Provide the (X, Y) coordinate of the cell's center where the given text is located.  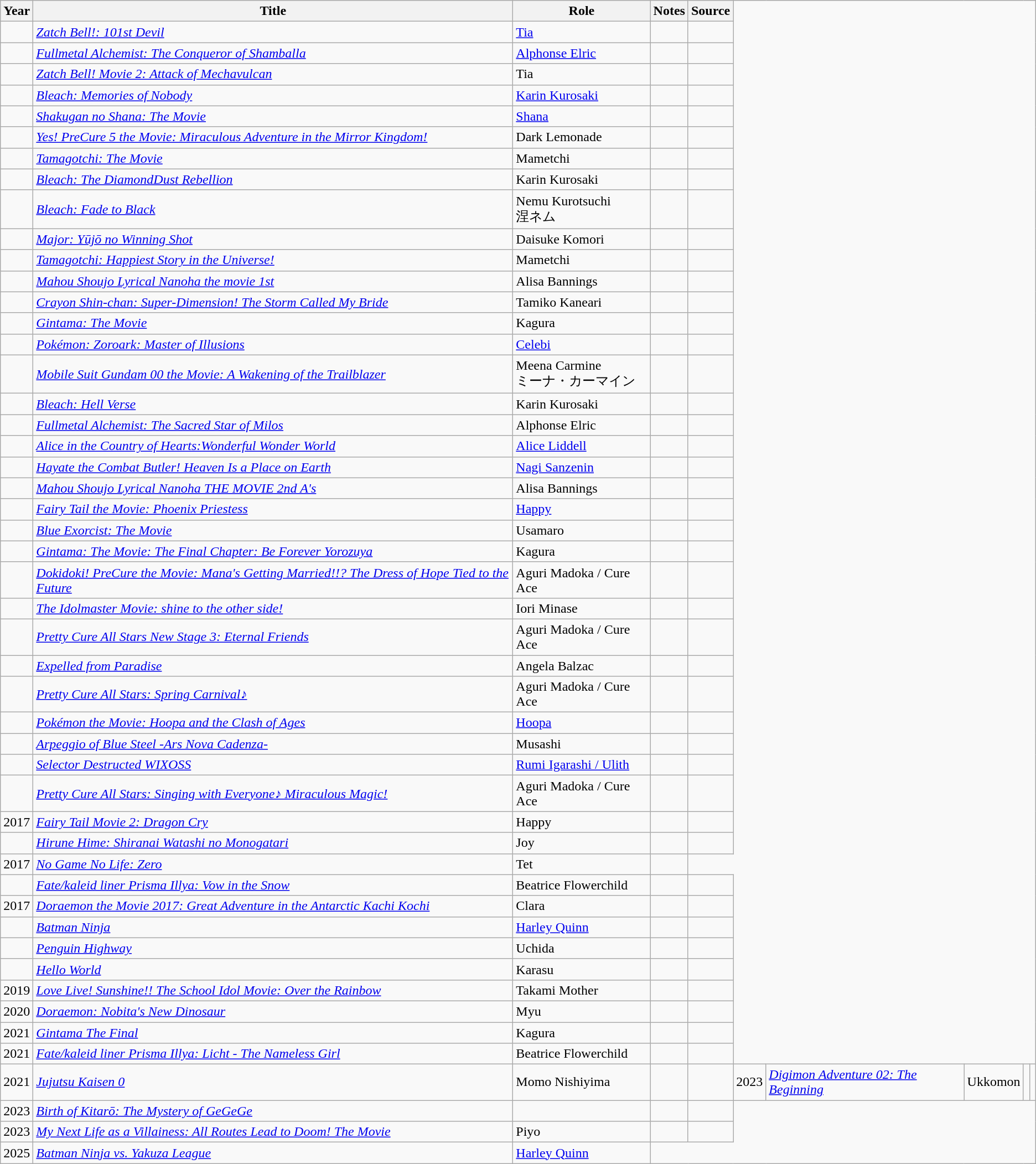
Fullmetal Alchemist: The Sacred Star of Milos (273, 425)
Nemu Kurotsuchi涅ネム (582, 209)
Zatch Bell! Movie 2: Attack of Mechavulcan (273, 74)
2019 (17, 990)
Pokémon: Zoroark: Master of Illusions (273, 344)
Fate/kaleid liner Prisma Illya: Licht - The Nameless Girl (273, 1054)
Tamiko Kaneari (582, 302)
Doraemon: Nobita's New Dinosaur (273, 1011)
Karasu (582, 969)
2025 (17, 1153)
Myu (582, 1011)
Takami Mother (582, 990)
Batman Ninja (273, 927)
Birth of Kitarō: The Mystery of GeGeGe (273, 1111)
Selector Destructed WIXOSS (273, 765)
Hoopa (582, 723)
Gintama: The Movie: The Final Chapter: Be Forever Yorozuya (273, 551)
Meena Carmineミーナ・カーマイン (582, 374)
Ukkomon (994, 1083)
Crayon Shin-chan: Super-Dimension! The Storm Called My Bride (273, 302)
Bleach: Hell Verse (273, 404)
Fullmetal Alchemist: The Conqueror of Shamballa (273, 53)
Alice Liddell (582, 446)
Musashi (582, 744)
Gintama: The Movie (273, 323)
The Idolmaster Movie: shine to the other side! (273, 608)
Nagi Sanzenin (582, 467)
Iori Minase (582, 608)
Dokidoki! PreCure the Movie: Mana's Getting Married!!? The Dress of Hope Tied to the Future (273, 580)
Mahou Shoujo Lyrical Nanoha THE MOVIE 2nd A's (273, 488)
Angela Balzac (582, 666)
Dark Lemonade (582, 137)
Hello World (273, 969)
Mobile Suit Gundam 00 the Movie: A Wakening of the Trailblazer (273, 374)
Fate/kaleid liner Prisma Illya: Vow in the Snow (273, 885)
Tamagotchi: Happiest Story in the Universe! (273, 260)
Penguin Highway (273, 948)
Joy (582, 843)
Rumi Igarashi / Ulith (582, 765)
Fairy Tail Movie 2: Dragon Cry (273, 822)
Bleach: Memories of Nobody (273, 95)
Pretty Cure All Stars: Singing with Everyone♪ Miraculous Magic! (273, 794)
Momo Nishiyima (582, 1083)
Arpeggio of Blue Steel -Ars Nova Cadenza- (273, 744)
Hayate the Combat Butler! Heaven Is a Place on Earth (273, 467)
Love Live! Sunshine!! The School Idol Movie: Over the Rainbow (273, 990)
Fairy Tail the Movie: Phoenix Priestess (273, 509)
Batman Ninja vs. Yakuza League (273, 1153)
Blue Exorcist: The Movie (273, 530)
Tet (582, 864)
Pretty Cure All Stars New Stage 3: Eternal Friends (273, 637)
Major: Yūjō no Winning Shot (273, 239)
Source (711, 11)
Bleach: The DiamondDust Rebellion (273, 179)
Celebi (582, 344)
Piyo (582, 1132)
Mahou Shoujo Lyrical Nanoha the movie 1st (273, 281)
Doraemon the Movie 2017: Great Adventure in the Antarctic Kachi Kochi (273, 906)
Bleach: Fade to Black (273, 209)
2020 (17, 1011)
Notes (669, 11)
Pretty Cure All Stars: Spring Carnival♪ (273, 694)
Gintama The Final (273, 1032)
Pokémon the Movie: Hoopa and the Clash of Ages (273, 723)
Shana (582, 116)
Tamagotchi: The Movie (273, 158)
No Game No Life: Zero (273, 864)
Hirune Hime: Shiranai Watashi no Monogatari (273, 843)
Daisuke Komori (582, 239)
Title (273, 11)
Shakugan no Shana: The Movie (273, 116)
Digimon Adventure 02: The Beginning (865, 1083)
Zatch Bell!: 101st Devil (273, 32)
Jujutsu Kaisen 0 (273, 1083)
Yes! PreCure 5 the Movie: Miraculous Adventure in the Mirror Kingdom! (273, 137)
Clara (582, 906)
Expelled from Paradise (273, 666)
Alice in the Country of Hearts:Wonderful Wonder World (273, 446)
My Next Life as a Villainess: All Routes Lead to Doom! The Movie (273, 1132)
Year (17, 11)
Role (582, 11)
Uchida (582, 948)
Usamaro (582, 530)
